Scan for the cell matching the given text and deliver its (X, Y) coordinate at center. 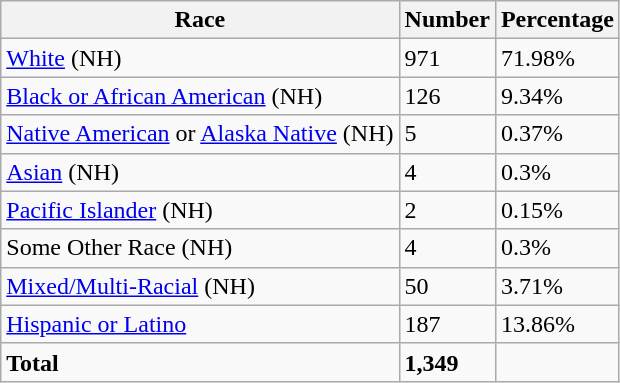
Black or African American (NH) (200, 96)
Percentage (557, 20)
9.34% (557, 96)
5 (447, 134)
126 (447, 96)
Asian (NH) (200, 172)
2 (447, 210)
50 (447, 286)
0.37% (557, 134)
Hispanic or Latino (200, 324)
187 (447, 324)
971 (447, 58)
Pacific Islander (NH) (200, 210)
1,349 (447, 362)
0.15% (557, 210)
Number (447, 20)
Race (200, 20)
Total (200, 362)
Mixed/Multi-Racial (NH) (200, 286)
3.71% (557, 286)
71.98% (557, 58)
Some Other Race (NH) (200, 248)
Native American or Alaska Native (NH) (200, 134)
13.86% (557, 324)
White (NH) (200, 58)
